Identify which cell holds the provided text, then report its (x, y) central coordinate. 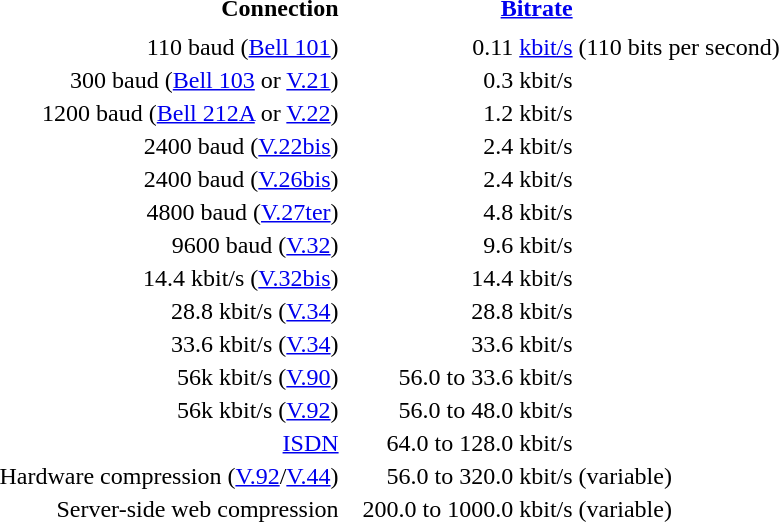
4.8 kbit/s (458, 212)
64.0 to 128.0 kbit/s (458, 443)
56.0 to 320.0 kbit/s (458, 476)
0.11 kbit/s (458, 47)
56.0 to 48.0 kbit/s (458, 410)
56.0 to 33.6 kbit/s (458, 377)
28.8 kbit/s (458, 311)
9.6 kbit/s (458, 245)
14.4 kbit/s (458, 278)
1.2 kbit/s (458, 113)
0.3 kbit/s (458, 80)
33.6 kbit/s (458, 344)
